Pinpoint the cell where the given text exists, returning its [X, Y] midpoint coordinate. 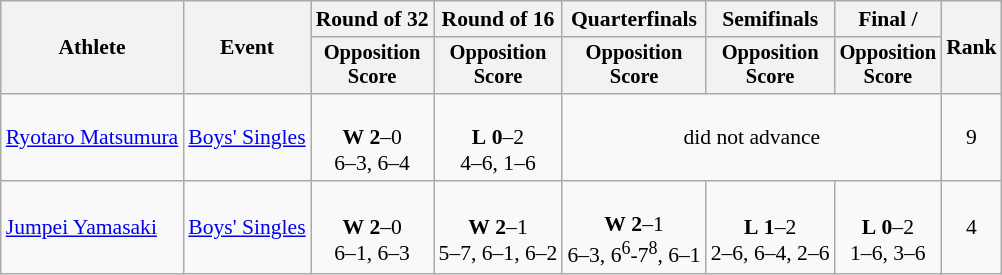
L 1–2 2–6, 6–4, 2–6 [770, 227]
Round of 16 [498, 19]
W 2–0 6–3, 6–4 [372, 138]
W 2–1 5–7, 6–1, 6–2 [498, 227]
9 [972, 138]
Quarterfinals [634, 19]
Rank [972, 48]
L 0–2 4–6, 1–6 [498, 138]
Round of 32 [372, 19]
4 [972, 227]
Event [246, 48]
did not advance [752, 138]
Final / [888, 19]
L 0–2 1–6, 3–6 [888, 227]
Semifinals [770, 19]
Ryotaro Matsumura [92, 138]
Athlete [92, 48]
Jumpei Yamasaki [92, 227]
W 2–1 6–3, 66-78, 6–1 [634, 227]
W 2–0 6–1, 6–3 [372, 227]
